Search for the cell housing the specified text and yield its [X, Y] center coordinate. 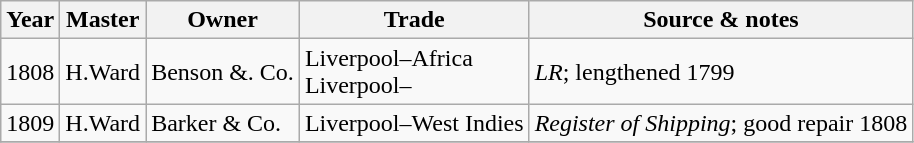
Liverpool–West Indies [414, 123]
LR; lengthened 1799 [721, 72]
Source & notes [721, 20]
Trade [414, 20]
1809 [30, 123]
Benson &. Co. [223, 72]
Register of Shipping; good repair 1808 [721, 123]
Year [30, 20]
1808 [30, 72]
Liverpool–AfricaLiverpool– [414, 72]
Owner [223, 20]
Master [103, 20]
Barker & Co. [223, 123]
